Capture the cell that displays the provided text and extract its (x, y) central coordinate. 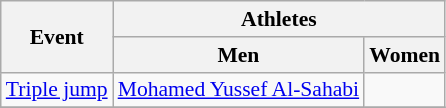
Triple jump (57, 90)
Event (57, 36)
Women (404, 55)
Men (239, 55)
Mohamed Yussef Al-Sahabi (239, 90)
Athletes (279, 19)
